Identify which cell holds the provided text, then report its [X, Y] central coordinate. 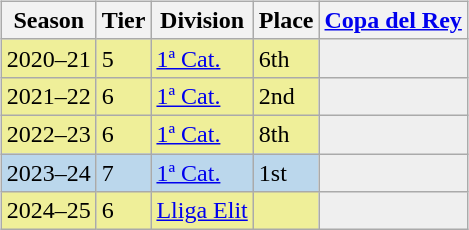
2024–25 [48, 211]
1st [286, 173]
Lliga Elit [202, 211]
Division [202, 20]
2nd [286, 96]
Copa del Rey [393, 20]
6th [286, 58]
2023–24 [48, 173]
5 [124, 58]
2021–22 [48, 96]
8th [286, 134]
7 [124, 173]
Place [286, 20]
2022–23 [48, 134]
Season [48, 20]
2020–21 [48, 58]
Tier [124, 20]
